From the cell containing the given text, extract its center point as (X, Y) coordinate. 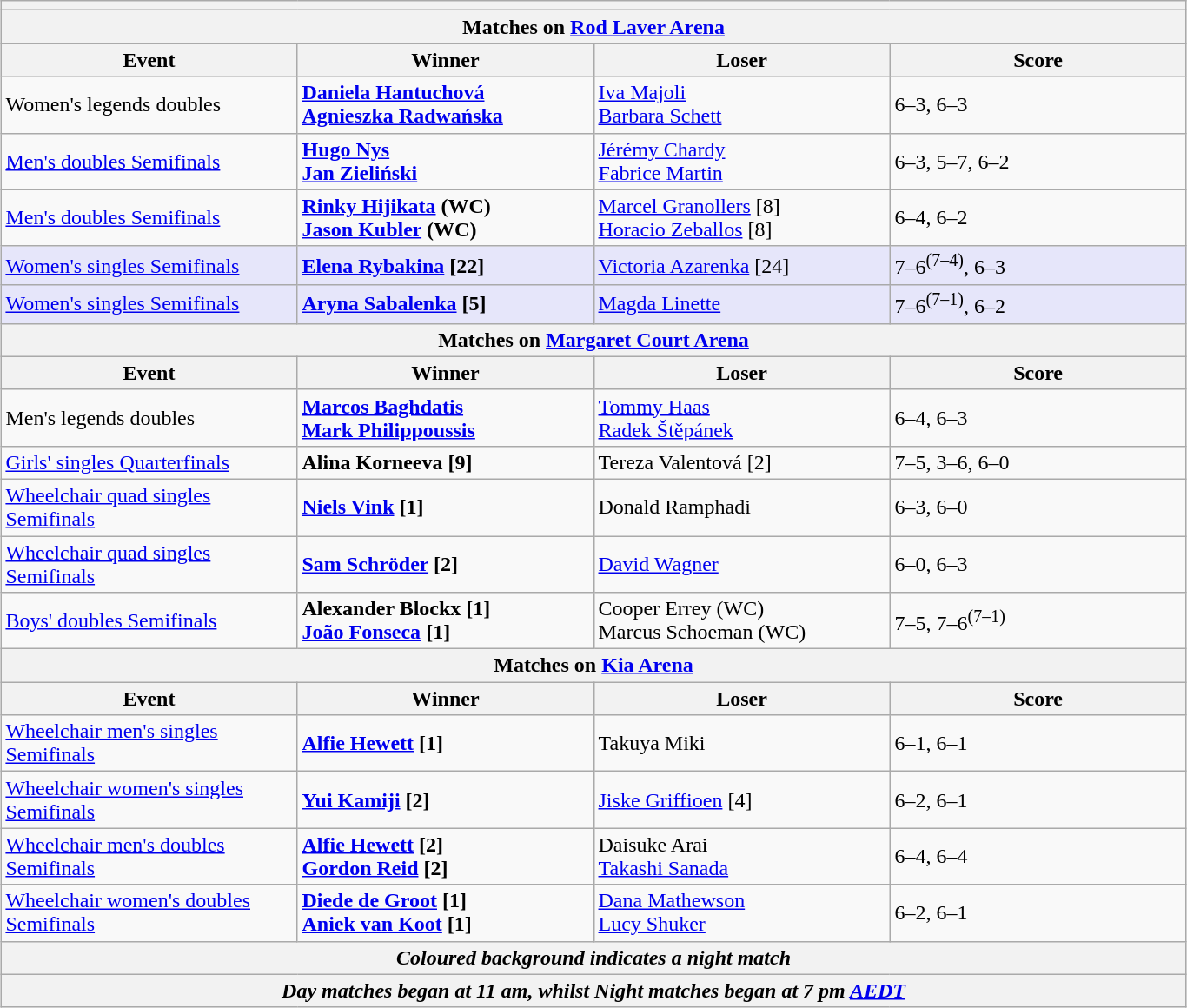
Sam Schröder [2] (445, 565)
Day matches began at 11 am, whilst Night matches began at 7 pm AEDT (593, 991)
6–3, 6–0 (1038, 507)
6–4, 6–2 (1038, 217)
Girls' singles Quarterfinals (149, 462)
Daisuke Arai Takashi Sanada (742, 857)
7–5, 7–6(7–1) (1038, 620)
Men's legends doubles (149, 417)
Dana Mathewson Lucy Shuker (742, 912)
Rinky Hijikata (WC) Jason Kubler (WC) (445, 217)
Marcos Baghdatis Mark Philippoussis (445, 417)
Marcel Granollers [8] Horacio Zeballos [8] (742, 217)
Matches on Rod Laver Arena (593, 27)
6–3, 6–3 (1038, 104)
Alfie Hewett [2] Gordon Reid [2] (445, 857)
Tommy Haas Radek Štěpánek (742, 417)
Takuya Miki (742, 744)
7–6(7–4), 6–3 (1038, 266)
7–5, 3–6, 6–0 (1038, 462)
Cooper Errey (WC) Marcus Schoeman (WC) (742, 620)
Iva Majoli Barbara Schett (742, 104)
6–4, 6–4 (1038, 857)
6–4, 6–3 (1038, 417)
Jiske Griffioen [4] (742, 799)
Wheelchair men's singles Semifinals (149, 744)
6–3, 5–7, 6–2 (1038, 162)
Daniela Hantuchová Agnieszka Radwańska (445, 104)
Matches on Margaret Court Arena (593, 340)
Tereza Valentová [2] (742, 462)
Coloured background indicates a night match (593, 958)
Boys' doubles Semifinals (149, 620)
Victoria Azarenka [24] (742, 266)
Elena Rybakina [22] (445, 266)
6–0, 6–3 (1038, 565)
Wheelchair women's doubles Semifinals (149, 912)
6–1, 6–1 (1038, 744)
Women's legends doubles (149, 104)
Matches on Kia Arena (593, 666)
Aryna Sabalenka [5] (445, 304)
Yui Kamiji [2] (445, 799)
Hugo Nys Jan Zieliński (445, 162)
Magda Linette (742, 304)
Jérémy Chardy Fabrice Martin (742, 162)
David Wagner (742, 565)
Alina Korneeva [9] (445, 462)
Wheelchair men's doubles Semifinals (149, 857)
Niels Vink [1] (445, 507)
Alfie Hewett [1] (445, 744)
Alexander Blockx [1] João Fonseca [1] (445, 620)
7–6(7–1), 6–2 (1038, 304)
Donald Ramphadi (742, 507)
Diede de Groot [1] Aniek van Koot [1] (445, 912)
Wheelchair women's singles Semifinals (149, 799)
